Search for the cell housing the specified text and yield its (X, Y) center coordinate. 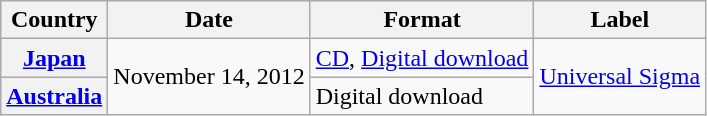
Label (620, 20)
Format (422, 20)
Universal Sigma (620, 77)
November 14, 2012 (209, 77)
CD, Digital download (422, 58)
Digital download (422, 96)
Australia (54, 96)
Japan (54, 58)
Date (209, 20)
Country (54, 20)
